Extract the [X, Y] coordinate from the center of the cell holding the provided text.  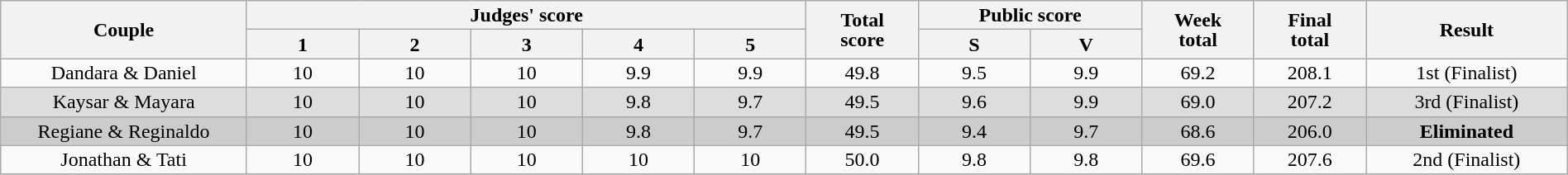
69.2 [1198, 73]
3 [526, 45]
4 [638, 45]
Regiane & Reginaldo [124, 130]
9.4 [974, 130]
68.6 [1198, 130]
Totalscore [862, 30]
207.2 [1310, 102]
5 [751, 45]
Weektotal [1198, 30]
Jonathan & Tati [124, 160]
69.6 [1198, 160]
207.6 [1310, 160]
Finaltotal [1310, 30]
V [1087, 45]
Eliminated [1467, 130]
208.1 [1310, 73]
Judges' score [526, 15]
206.0 [1310, 130]
9.5 [974, 73]
3rd (Finalist) [1467, 102]
S [974, 45]
Couple [124, 30]
1st (Finalist) [1467, 73]
69.0 [1198, 102]
50.0 [862, 160]
Result [1467, 30]
1 [303, 45]
Dandara & Daniel [124, 73]
2nd (Finalist) [1467, 160]
9.6 [974, 102]
Public score [1030, 15]
Kaysar & Mayara [124, 102]
49.8 [862, 73]
2 [415, 45]
